Determine the (x, y) coordinate at the center of the cell enclosing the given text.  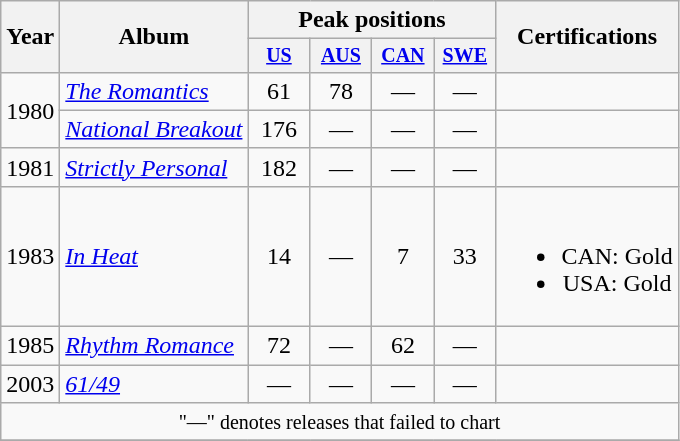
National Breakout (154, 129)
Certifications (587, 37)
2003 (30, 384)
176 (279, 129)
14 (279, 256)
US (279, 56)
Rhythm Romance (154, 346)
CAN (403, 56)
SWE (465, 56)
7 (403, 256)
Album (154, 37)
CAN: GoldUSA: Gold (587, 256)
1983 (30, 256)
In Heat (154, 256)
Year (30, 37)
33 (465, 256)
61/49 (154, 384)
"—" denotes releases that failed to chart (340, 422)
62 (403, 346)
Strictly Personal (154, 167)
1980 (30, 110)
1985 (30, 346)
Peak positions (372, 20)
72 (279, 346)
AUS (341, 56)
The Romantics (154, 91)
61 (279, 91)
1981 (30, 167)
78 (341, 91)
182 (279, 167)
